Determine the [x, y] coordinate at the center of the cell enclosing the given text.  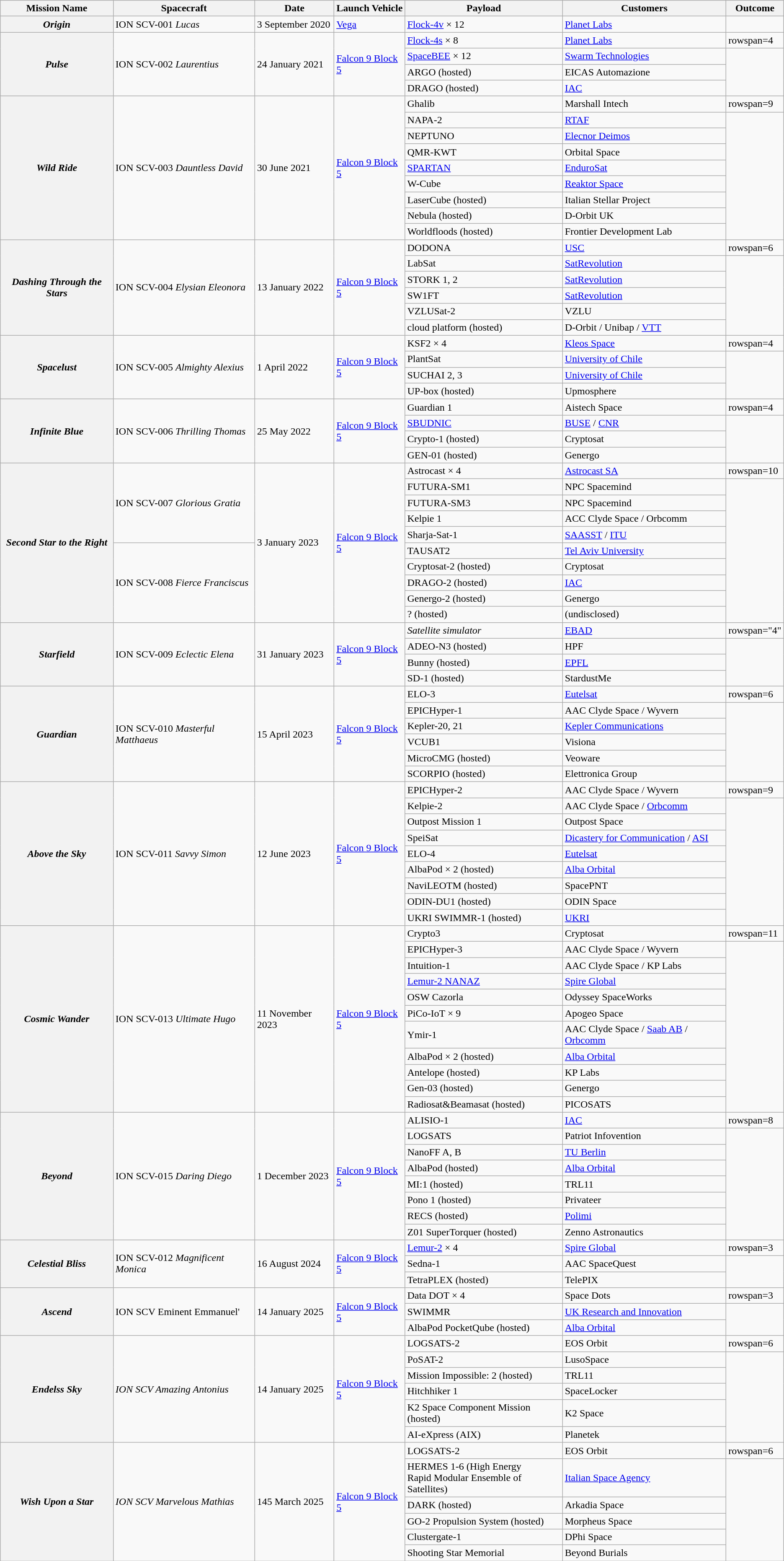
rowspan=11 [755, 933]
DRAGO (hosted) [484, 88]
LusoSpace [644, 1359]
TU Berlin [644, 1152]
rowspan=8 [755, 1120]
QMR-KWT [484, 152]
ION SCV Eminent Emmanuel' [184, 1312]
Pulse [57, 64]
MicroCMG (hosted) [484, 758]
AlbaPod (hosted) [484, 1168]
Payload [484, 8]
31 January 2023 [294, 654]
USC [644, 248]
ARGO (hosted) [484, 72]
ION SCV-008 Fierce Franciscus [184, 582]
NAPA-2 [484, 120]
VZLUSat-2 [484, 311]
Clustergate-1 [484, 1537]
Privateer [644, 1200]
Guardian 1 [484, 407]
Endelss Sky [57, 1389]
Crypto-1 (hosted) [484, 439]
ION SCV-007 Glorious Gratia [184, 503]
ION SCV-001 Lucas [184, 24]
Above the Sky [57, 854]
SpacePNT [644, 885]
UK Research and Innovation [644, 1312]
AAC Clyde Space / Saab AB / Orbcomm [644, 1035]
Arkadia Space [644, 1505]
3 January 2023 [294, 543]
FUTURA-SM3 [484, 503]
UKRI [644, 917]
30 June 2021 [294, 168]
Shooting Star Memorial [484, 1553]
Second Star to the Right [57, 543]
Visiona [644, 742]
UP-box (hosted) [484, 391]
Wild Ride [57, 168]
Aistech Space [644, 407]
LabSat [484, 264]
EBAD [644, 630]
SAASST / ITU [644, 535]
Kleos Space [644, 343]
Origin [57, 24]
NaviLEOTM (hosted) [484, 885]
PiCo-IoT × 9 [484, 1013]
Vega [369, 24]
Orbital Space [644, 152]
EPICHyper-1 [484, 710]
1 April 2022 [294, 367]
Spacelust [57, 367]
Beyond Burials [644, 1553]
ADEO-N3 (hosted) [484, 646]
AAC SpaceQuest [644, 1264]
DPhi Space [644, 1537]
EnduroSat [644, 168]
(undisclosed) [644, 614]
Spacecraft [184, 8]
Crypto3 [484, 933]
ION SCV Marvelous Mathias [184, 1501]
SUCHAI 2, 3 [484, 375]
Dashing Through the Stars [57, 287]
Cosmic Wander [57, 1019]
Astrocast × 4 [484, 471]
Marshall Intech [644, 104]
Sharja-Sat-1 [484, 535]
Ascend [57, 1312]
D-Orbit / Unibap / VTT [644, 327]
25 May 2022 [294, 431]
TAUSAT2 [484, 551]
Launch Vehicle [369, 8]
Genergo-2 (hosted) [484, 598]
Frontier Development Lab [644, 232]
ION SCV-013 Ultimate Hugo [184, 1019]
ACC Clyde Space / Orbcomm [644, 519]
Gen-03 (hosted) [484, 1088]
ION SCV-003 Dauntless David [184, 168]
Planetek [644, 1434]
Morpheus Space [644, 1521]
24 January 2021 [294, 64]
Italian Space Agency [644, 1478]
ION SCV-012 Magnificent Monica [184, 1264]
15 April 2023 [294, 734]
OSW Cazorla [484, 997]
AI-eXpress (AIX) [484, 1434]
ION SCV-009 Eclectic Elena [184, 654]
ELO-3 [484, 694]
PoSAT-2 [484, 1359]
AAC Clyde Space / KP Labs [644, 965]
Veoware [644, 758]
VZLU [644, 311]
ION SCV-002 Laurentius [184, 64]
NEPTUNO [484, 136]
EPFL [644, 662]
AAC Clyde Space / Orbcomm [644, 806]
Upmosphere [644, 391]
MI:1 (hosted) [484, 1184]
145 March 2025 [294, 1501]
NanoFF A, B [484, 1152]
SPARTAN [484, 168]
StardustMe [644, 678]
SW1FT [484, 295]
Swarm Technologies [644, 56]
Lemur-2 NANAZ [484, 981]
Zenno Astronautics [644, 1232]
KP Labs [644, 1072]
AlbaPod PocketQube (hosted) [484, 1328]
SWIMMR [484, 1312]
D-Orbit UK [644, 216]
Odyssey SpaceWorks [644, 997]
rowspan=10 [755, 471]
ION SCV-004 Elysian Eleonora [184, 287]
Radiosat&Beamasat (hosted) [484, 1104]
Antelope (hosted) [484, 1072]
Tel Aviv University [644, 551]
GEN-01 (hosted) [484, 455]
Reaktor Space [644, 184]
Sedna-1 [484, 1264]
GO-2 Propulsion System (hosted) [484, 1521]
DARK (hosted) [484, 1505]
Mission Name [57, 8]
Satellite simulator [484, 630]
RTAF [644, 120]
Ghalib [484, 104]
cloud platform (hosted) [484, 327]
Z01 SuperTorquer (hosted) [484, 1232]
ODIN Space [644, 901]
ELO-4 [484, 854]
VCUB1 [484, 742]
KSF2 × 4 [484, 343]
Kepler Communications [644, 726]
EPICHyper-3 [484, 949]
W-Cube [484, 184]
ION SCV-010 Masterful Matthaeus [184, 734]
Ymir-1 [484, 1035]
ALISIO-1 [484, 1120]
SD-1 (hosted) [484, 678]
BUSE / CNR [644, 423]
Intuition-1 [484, 965]
Space Dots [644, 1296]
Date [294, 8]
PlantSat [484, 359]
Data DOT × 4 [484, 1296]
Cryptosat-2 (hosted) [484, 567]
16 August 2024 [294, 1264]
DODONA [484, 248]
Wish Upon a Star [57, 1501]
EICAS Automazione [644, 72]
STORK 1, 2 [484, 280]
PICOSATS [644, 1104]
LOGSATS [484, 1136]
Dicastery for Communication / ASI [644, 838]
SBUDNIC [484, 423]
Kelpie-2 [484, 806]
1 December 2023 [294, 1176]
11 November 2023 [294, 1019]
HERMES 1-6 (High EnergyRapid Modular Ensemble of Satellites) [484, 1478]
rowspan="4" [755, 630]
? (hosted) [484, 614]
Polimi [644, 1216]
FUTURA-SM1 [484, 487]
Customers [644, 8]
Kelpie 1 [484, 519]
DRAGO-2 (hosted) [484, 582]
SpaceBEE × 12 [484, 56]
Lemur-2 × 4 [484, 1248]
Infinite Blue [57, 431]
K2 Space [644, 1413]
Mission Impossible: 2 (hosted) [484, 1375]
Elettronica Group [644, 774]
Patriot Infovention [644, 1136]
EPICHyper-2 [484, 790]
12 June 2023 [294, 854]
ION SCV-011 Savvy Simon [184, 854]
Worldfloods (hosted) [484, 232]
LaserCube (hosted) [484, 200]
ODIN-DU1 (hosted) [484, 901]
Flock-4v × 12 [484, 24]
Flock-4s × 8 [484, 40]
RECS (hosted) [484, 1216]
Italian Stellar Project [644, 200]
ION SCV-015 Daring Diego [184, 1176]
SpeiSat [484, 838]
3 September 2020 [294, 24]
Starfield [57, 654]
Bunny (hosted) [484, 662]
Guardian [57, 734]
Hitchhiker 1 [484, 1391]
HPF [644, 646]
Apogeo Space [644, 1013]
ION SCV-005 Almighty Alexius [184, 367]
Beyond [57, 1176]
TelePIX [644, 1280]
Nebula (hosted) [484, 216]
Astrocast SA [644, 471]
ION SCV-006 Thrilling Thomas [184, 431]
Elecnor Deimos [644, 136]
Outpost Space [644, 822]
Outpost Mission 1 [484, 822]
UKRI SWIMMR-1 (hosted) [484, 917]
Pono 1 (hosted) [484, 1200]
Celestial Bliss [57, 1264]
SpaceLocker [644, 1391]
Kepler-20, 21 [484, 726]
TetraPLEX (hosted) [484, 1280]
ION SCV Amazing Antonius [184, 1389]
SCORPIO (hosted) [484, 774]
Outcome [755, 8]
K2 Space Component Mission (hosted) [484, 1413]
13 January 2022 [294, 287]
